Locate the cell with the specified text and output its (X, Y) center coordinate. 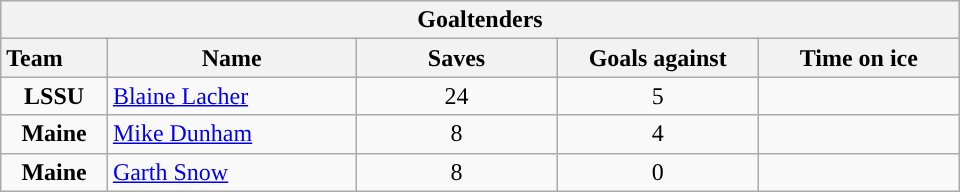
Blaine Lacher (232, 96)
Saves (456, 58)
24 (456, 96)
Name (232, 58)
5 (658, 96)
Goals against (658, 58)
4 (658, 134)
Team (54, 58)
Mike Dunham (232, 134)
0 (658, 172)
Garth Snow (232, 172)
Goaltenders (480, 20)
Time on ice (858, 58)
LSSU (54, 96)
